Search for the cell housing the specified text and yield its [X, Y] center coordinate. 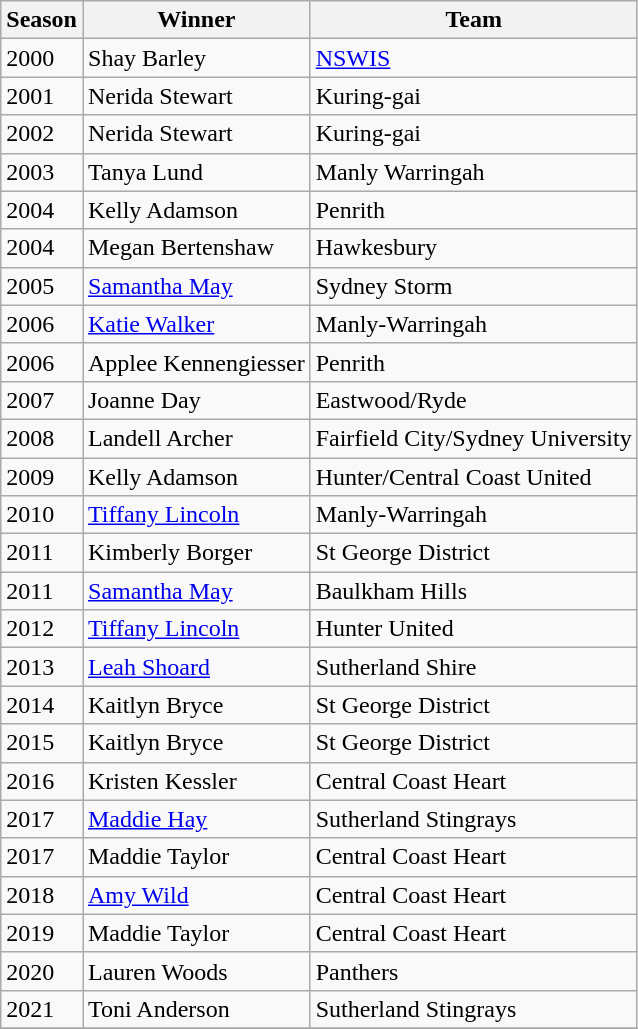
2019 [42, 933]
2021 [42, 1009]
2000 [42, 58]
Season [42, 20]
Maddie Hay [196, 819]
Lauren Woods [196, 971]
Kimberly Borger [196, 553]
Panthers [474, 971]
NSWIS [474, 58]
Landell Archer [196, 438]
2020 [42, 971]
Hunter United [474, 629]
Hunter/Central Coast United [474, 477]
2012 [42, 629]
Baulkham Hills [474, 591]
Team [474, 20]
Winner [196, 20]
2008 [42, 438]
2002 [42, 134]
Kristen Kessler [196, 781]
Katie Walker [196, 324]
Hawkesbury [474, 248]
2016 [42, 781]
Megan Bertenshaw [196, 248]
2003 [42, 172]
Sydney Storm [474, 286]
2005 [42, 286]
Eastwood/Ryde [474, 400]
2015 [42, 743]
Manly Warringah [474, 172]
2013 [42, 667]
Applee Kennengiesser [196, 362]
Leah Shoard [196, 667]
2009 [42, 477]
Toni Anderson [196, 1009]
Fairfield City/Sydney University [474, 438]
2014 [42, 705]
2001 [42, 96]
Sutherland Shire [474, 667]
Tanya Lund [196, 172]
Joanne Day [196, 400]
2018 [42, 895]
2007 [42, 400]
Shay Barley [196, 58]
Amy Wild [196, 895]
2010 [42, 515]
